Return the [x, y] coordinate for the center point of the cell that contains the specified text.  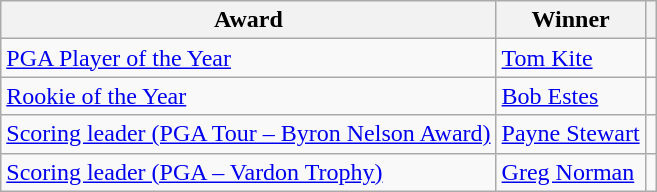
Tom Kite [570, 58]
Payne Stewart [570, 134]
Greg Norman [570, 172]
Scoring leader (PGA – Vardon Trophy) [248, 172]
Bob Estes [570, 96]
Rookie of the Year [248, 96]
PGA Player of the Year [248, 58]
Award [248, 20]
Winner [570, 20]
Scoring leader (PGA Tour – Byron Nelson Award) [248, 134]
